Provide the (x, y) coordinate of the cell's center where the given text is located.  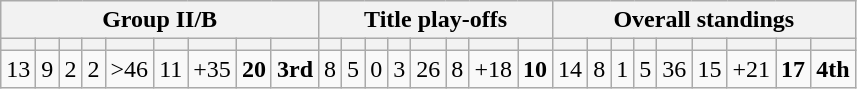
36 (674, 69)
20 (254, 69)
3rd (294, 69)
1 (622, 69)
10 (536, 69)
+35 (212, 69)
26 (428, 69)
+21 (752, 69)
Overall standings (704, 20)
Title play-offs (436, 20)
14 (570, 69)
17 (794, 69)
0 (376, 69)
3 (400, 69)
11 (171, 69)
>46 (130, 69)
15 (710, 69)
Group II/B (160, 20)
+18 (494, 69)
4th (833, 69)
13 (18, 69)
9 (48, 69)
